Capture the cell that displays the provided text and extract its [X, Y] central coordinate. 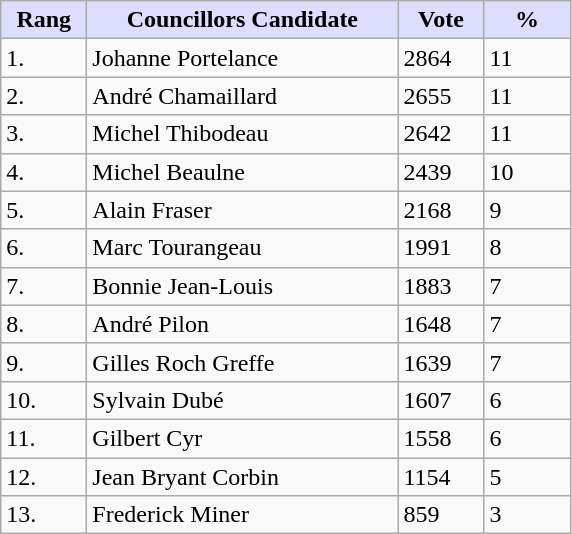
1648 [441, 324]
1883 [441, 286]
9 [527, 210]
Sylvain Dubé [242, 400]
1. [44, 58]
9. [44, 362]
1154 [441, 477]
Michel Thibodeau [242, 134]
3 [527, 515]
Johanne Portelance [242, 58]
1558 [441, 438]
André Pilon [242, 324]
Vote [441, 20]
8. [44, 324]
2655 [441, 96]
Gilbert Cyr [242, 438]
2642 [441, 134]
Alain Fraser [242, 210]
2439 [441, 172]
2168 [441, 210]
3. [44, 134]
Marc Tourangeau [242, 248]
1639 [441, 362]
Michel Beaulne [242, 172]
7. [44, 286]
André Chamaillard [242, 96]
2. [44, 96]
5 [527, 477]
859 [441, 515]
Frederick Miner [242, 515]
6. [44, 248]
12. [44, 477]
8 [527, 248]
Jean Bryant Corbin [242, 477]
11. [44, 438]
2864 [441, 58]
13. [44, 515]
Rang [44, 20]
1991 [441, 248]
Bonnie Jean-Louis [242, 286]
10. [44, 400]
% [527, 20]
4. [44, 172]
Gilles Roch Greffe [242, 362]
5. [44, 210]
1607 [441, 400]
10 [527, 172]
Councillors Candidate [242, 20]
